Return (X, Y) of the center of cell containing provided text 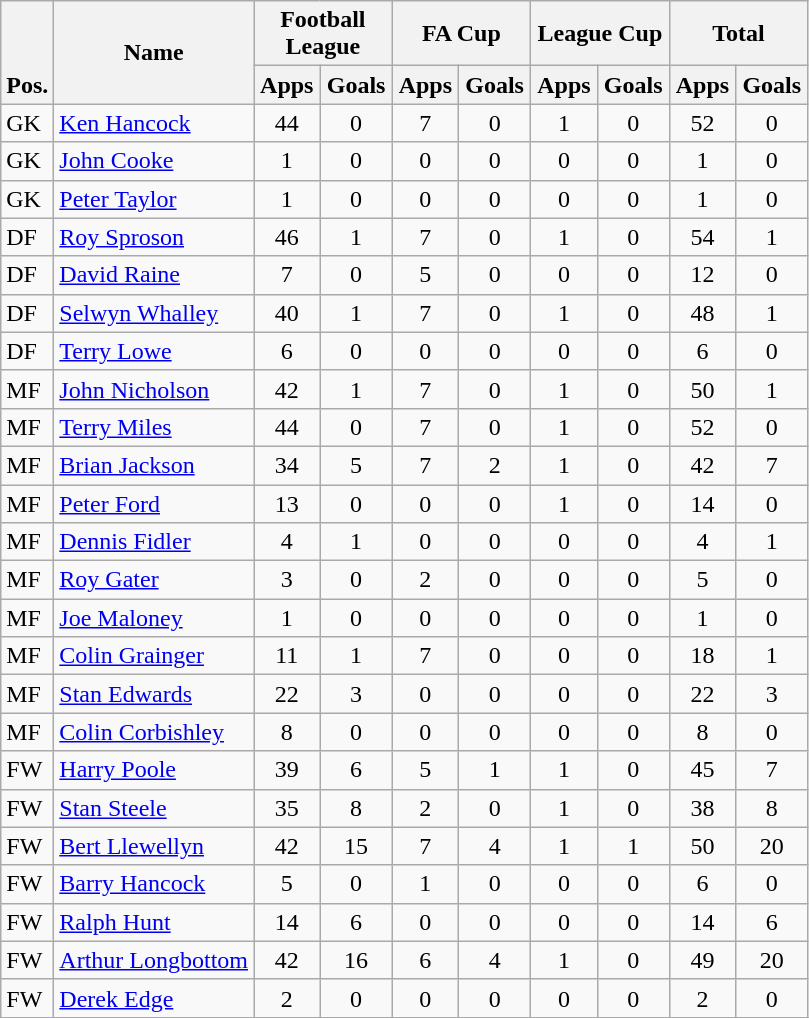
38 (702, 808)
Stan Steele (154, 808)
League Cup (600, 34)
Selwyn Whalley (154, 313)
49 (702, 960)
46 (288, 237)
Joe Maloney (154, 618)
John Nicholson (154, 389)
John Cooke (154, 161)
Colin Corbishley (154, 732)
Bert Llewellyn (154, 846)
FA Cup (462, 34)
48 (702, 313)
18 (702, 656)
Harry Poole (154, 770)
Total (738, 34)
Peter Taylor (154, 199)
Roy Gater (154, 580)
Roy Sproson (154, 237)
Football League (324, 34)
Name (154, 52)
Stan Edwards (154, 694)
Arthur Longbottom (154, 960)
12 (702, 275)
Ralph Hunt (154, 922)
34 (288, 465)
45 (702, 770)
Derek Edge (154, 998)
Peter Ford (154, 503)
35 (288, 808)
16 (356, 960)
Dennis Fidler (154, 542)
15 (356, 846)
Terry Miles (154, 427)
13 (288, 503)
Colin Grainger (154, 656)
Brian Jackson (154, 465)
Pos. (28, 52)
54 (702, 237)
39 (288, 770)
Terry Lowe (154, 351)
David Raine (154, 275)
Ken Hancock (154, 123)
Barry Hancock (154, 884)
40 (288, 313)
11 (288, 656)
